Provide the (x, y) coordinate of the cell's center where the given text is located.  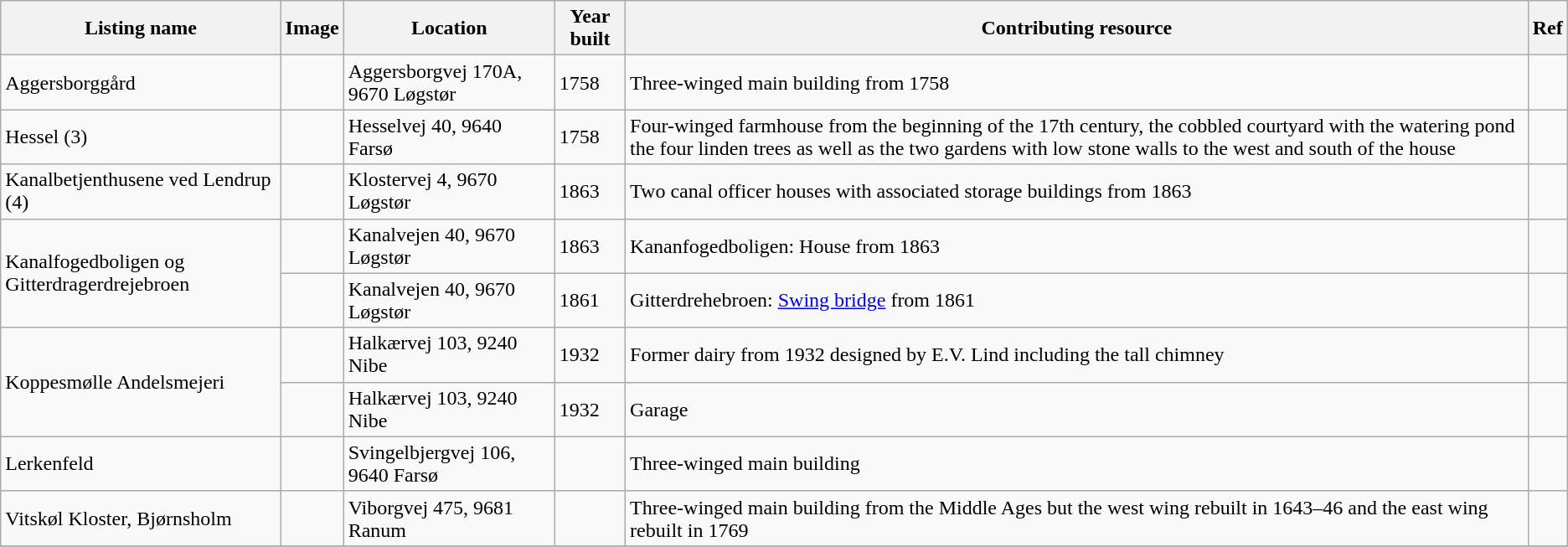
Aggersborgvej 170A, 9670 Løgstør (449, 82)
Three-winged main building from 1758 (1077, 82)
Aggersborggård (141, 82)
Contributing resource (1077, 28)
Year built (590, 28)
Former dairy from 1932 designed by E.V. Lind including the tall chimney (1077, 355)
Image (312, 28)
Hesselvej 40, 9640 Farsø (449, 137)
Svingelbjergvej 106, 9640 Farsø (449, 464)
1861 (590, 300)
Viborgvej 475, 9681 Ranum (449, 518)
Two canal officer houses with associated storage buildings from 1863 (1077, 191)
Ref (1548, 28)
Hessel (3) (141, 137)
Kananfogedboligen: House from 1863 (1077, 246)
Koppesmølle Andelsmejeri (141, 382)
Location (449, 28)
Lerkenfeld (141, 464)
Gitterdrehebroen: Swing bridge from 1861 (1077, 300)
Kanalfogedboligen og Gitterdragerdrejebroen (141, 273)
Klostervej 4, 9670 Løgstør (449, 191)
Three-winged main building (1077, 464)
Three-winged main building from the Middle Ages but the west wing rebuilt in 1643–46 and the east wing rebuilt in 1769 (1077, 518)
Vitskøl Kloster, Bjørnsholm (141, 518)
Garage (1077, 409)
Kanalbetjenthusene ved Lendrup (4) (141, 191)
Listing name (141, 28)
